Capture the cell that displays the provided text and extract its (X, Y) central coordinate. 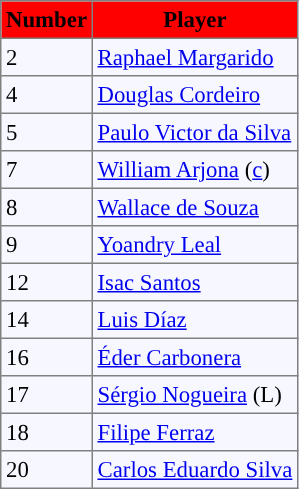
Isac Santos (194, 282)
Paulo Victor da Silva (194, 132)
Filipe Ferraz (194, 432)
Player (194, 20)
Douglas Cordeiro (194, 95)
Luis Díaz (194, 320)
16 (47, 357)
12 (47, 282)
17 (47, 395)
20 (47, 470)
4 (47, 95)
Sérgio Nogueira (L) (194, 395)
2 (47, 57)
5 (47, 132)
7 (47, 170)
Wallace de Souza (194, 207)
18 (47, 432)
8 (47, 207)
William Arjona (c) (194, 170)
9 (47, 245)
Éder Carbonera (194, 357)
Raphael Margarido (194, 57)
14 (47, 320)
Yoandry Leal (194, 245)
Carlos Eduardo Silva (194, 470)
Number (47, 20)
